Pinpoint the cell where the given text exists, returning its (X, Y) midpoint coordinate. 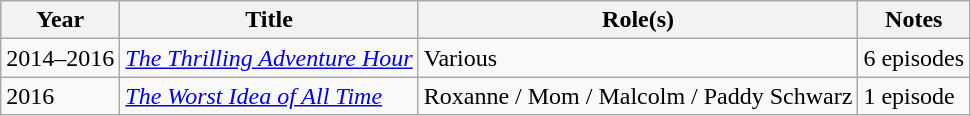
6 episodes (914, 58)
1 episode (914, 96)
The Thrilling Adventure Hour (269, 58)
Various (638, 58)
Title (269, 20)
Roxanne / Mom / Malcolm / Paddy Schwarz (638, 96)
2014–2016 (60, 58)
Role(s) (638, 20)
Notes (914, 20)
The Worst Idea of All Time (269, 96)
Year (60, 20)
2016 (60, 96)
